Determine the [X, Y] coordinate at the center of the cell enclosing the given text.  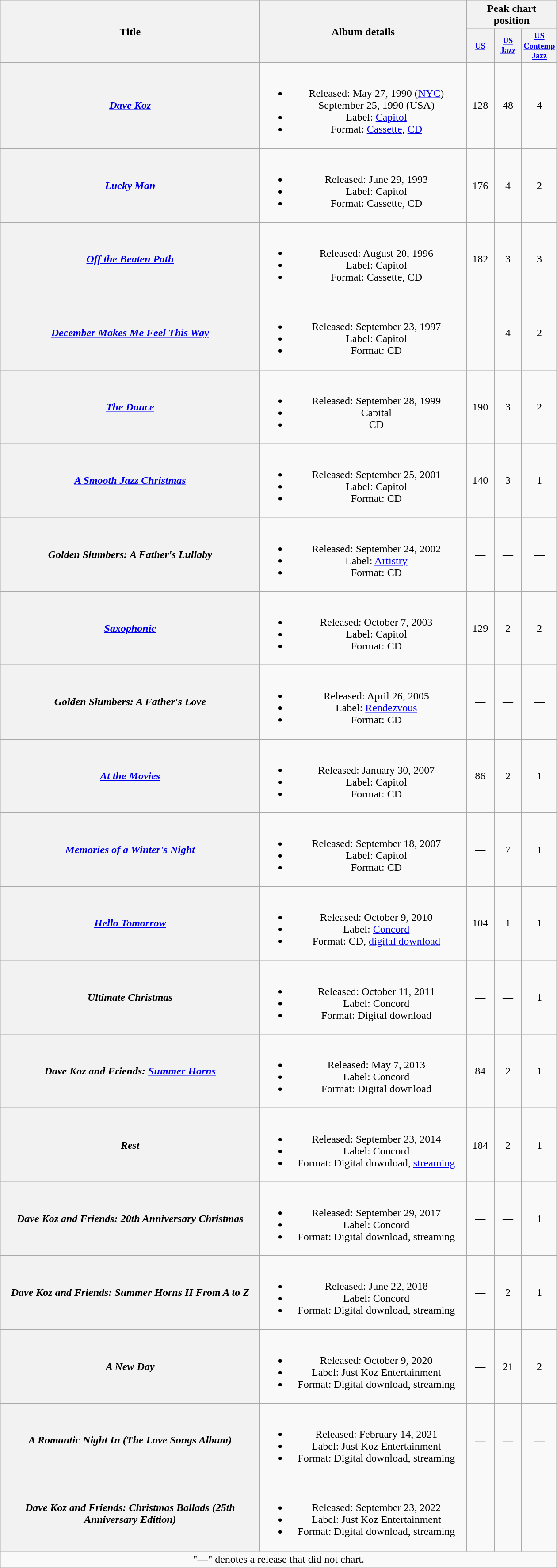
Rest [130, 1145]
Released: October 11, 2011Label: ConcordFormat: Digital download [363, 998]
Released: September 23, 2022Label: Just Koz EntertainmentFormat: Digital download, streaming [363, 1514]
190 [480, 406]
Released: April 26, 2005Label: RendezvousFormat: CD [363, 702]
Memories of a Winter's Night [130, 850]
Dave Koz and Friends: Christmas Ballads (25th Anniversary Edition) [130, 1514]
Released: September 23, 2014Label: ConcordFormat: Digital download, streaming [363, 1145]
Released: September 25, 2001Label: CapitolFormat: CD [363, 481]
Released: June 29, 1993Label: CapitolFormat: Cassette, CD [363, 186]
Peak chart position [512, 15]
21 [508, 1366]
Album details [363, 32]
Golden Slumbers: A Father's Lullaby [130, 554]
184 [480, 1145]
US Contemp Jazz [539, 46]
7 [508, 850]
Released: September 28, 1999CapitalCD [363, 406]
Released: October 7, 2003Label: CapitolFormat: CD [363, 628]
A Smooth Jazz Christmas [130, 481]
176 [480, 186]
A New Day [130, 1366]
US Jazz [508, 46]
December Makes Me Feel This Way [130, 333]
US [480, 46]
128 [480, 106]
140 [480, 481]
Hello Tomorrow [130, 923]
Lucky Man [130, 186]
"—" denotes a release that did not chart. [278, 1559]
Golden Slumbers: A Father's Love [130, 702]
Title [130, 32]
Released: September 18, 2007Label: CapitolFormat: CD [363, 850]
Dave Koz [130, 106]
The Dance [130, 406]
Saxophonic [130, 628]
Dave Koz and Friends: 20th Anniversary Christmas [130, 1219]
Released: September 29, 2017Label: ConcordFormat: Digital download, streaming [363, 1219]
Released: October 9, 2020Label: Just Koz EntertainmentFormat: Digital download, streaming [363, 1366]
Dave Koz and Friends: Summer Horns [130, 1071]
86 [480, 776]
Released: May 7, 2013Label: ConcordFormat: Digital download [363, 1071]
Released: September 23, 1997Label: CapitolFormat: CD [363, 333]
129 [480, 628]
Off the Beaten Path [130, 259]
Released: February 14, 2021Label: Just Koz EntertainmentFormat: Digital download, streaming [363, 1440]
Released: June 22, 2018Label: ConcordFormat: Digital download, streaming [363, 1293]
84 [480, 1071]
Released: May 27, 1990 (NYC) September 25, 1990 (USA)Label: CapitolFormat: Cassette, CD [363, 106]
182 [480, 259]
Released: October 9, 2010Label: ConcordFormat: CD, digital download [363, 923]
48 [508, 106]
Released: September 24, 2002Label: ArtistryFormat: CD [363, 554]
A Romantic Night In (The Love Songs Album) [130, 1440]
Released: August 20, 1996Label: CapitolFormat: Cassette, CD [363, 259]
At the Movies [130, 776]
Released: January 30, 2007Label: CapitolFormat: CD [363, 776]
104 [480, 923]
Ultimate Christmas [130, 998]
Dave Koz and Friends: Summer Horns II From A to Z [130, 1293]
